Return (X, Y) of the center of cell containing provided text 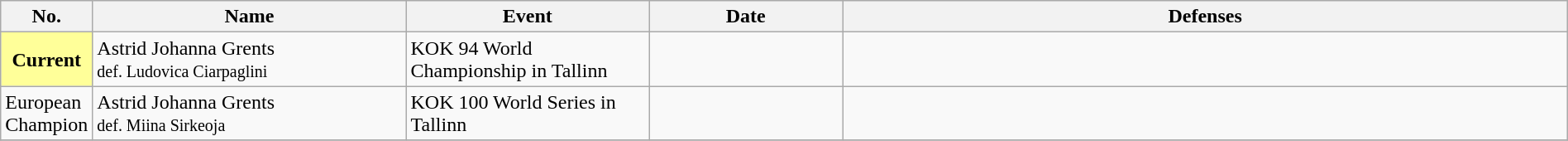
KOK 100 World Series in Tallinn (528, 113)
Name (250, 17)
Event (528, 17)
Astrid Johanna Grents def. Miina Sirkeoja (250, 113)
KOK 94 World Championship in Tallinn (528, 60)
Current (46, 60)
Defenses (1205, 17)
Date (745, 17)
No. (46, 17)
European Champion (46, 113)
Astrid Johanna Grents def. Ludovica Ciarpaglini (250, 60)
